Extract the [x, y] coordinate from the center of the cell holding the provided text.  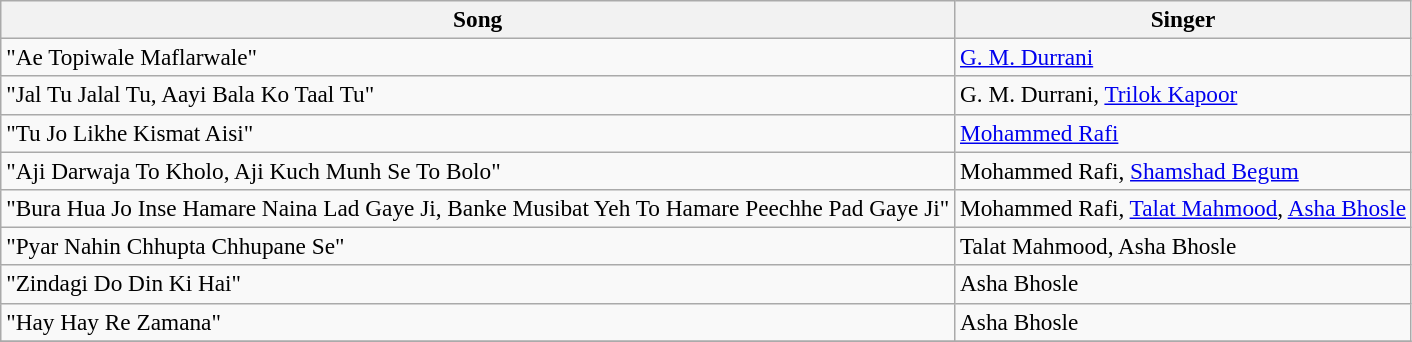
Singer [1184, 19]
"Hay Hay Re Zamana" [478, 322]
Mohammed Rafi, Shamshad Begum [1184, 170]
"Tu Jo Likhe Kismat Aisi" [478, 133]
"Jal Tu Jalal Tu, Aayi Bala Ko Taal Tu" [478, 95]
"Pyar Nahin Chhupta Chhupane Se" [478, 246]
G. M. Durrani [1184, 57]
"Ae Topiwale Maflarwale" [478, 57]
"Bura Hua Jo Inse Hamare Naina Lad Gaye Ji, Banke Musibat Yeh To Hamare Peechhe Pad Gaye Ji" [478, 208]
Talat Mahmood, Asha Bhosle [1184, 246]
"Aji Darwaja To Kholo, Aji Kuch Munh Se To Bolo" [478, 170]
Song [478, 19]
Mohammed Rafi [1184, 133]
Mohammed Rafi, Talat Mahmood, Asha Bhosle [1184, 208]
"Zindagi Do Din Ki Hai" [478, 284]
G. M. Durrani, Trilok Kapoor [1184, 95]
